For the text-containing cell, return its midpoint in [x, y] coordinate format. 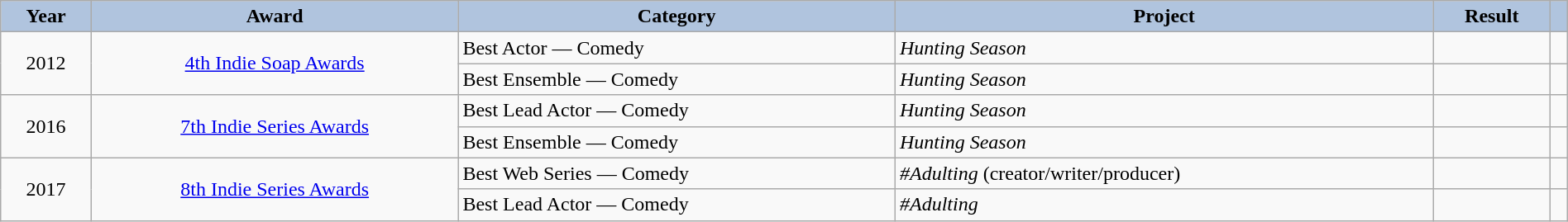
4th Indie Soap Awards [275, 64]
Best Web Series — Comedy [676, 173]
Category [676, 17]
2017 [46, 189]
Result [1492, 17]
Year [46, 17]
Project [1164, 17]
Award [275, 17]
2016 [46, 126]
2012 [46, 64]
#Adulting [1164, 205]
8th Indie Series Awards [275, 189]
7th Indie Series Awards [275, 126]
#Adulting (creator/writer/producer) [1164, 173]
Best Actor — Comedy [676, 48]
